Return the (x, y) coordinate for the center point of the cell that contains the specified text.  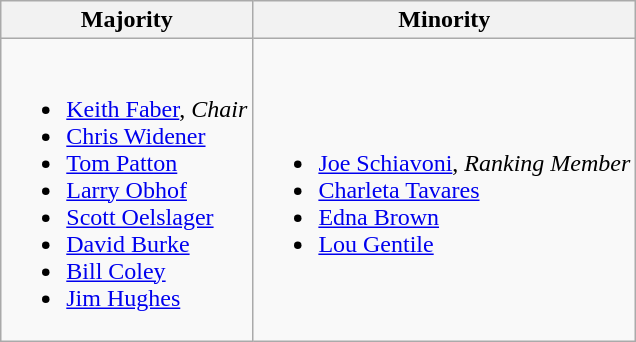
Minority (444, 20)
Joe Schiavoni, Ranking MemberCharleta TavaresEdna BrownLou Gentile (444, 190)
Majority (127, 20)
Keith Faber, ChairChris WidenerTom PattonLarry ObhofScott OelslagerDavid BurkeBill ColeyJim Hughes (127, 190)
